From the cell containing the given text, extract its center point as (x, y) coordinate. 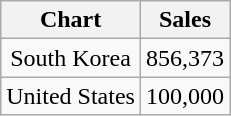
856,373 (184, 58)
United States (71, 96)
Sales (184, 20)
Chart (71, 20)
South Korea (71, 58)
100,000 (184, 96)
